Search for the cell housing the specified text and yield its (X, Y) center coordinate. 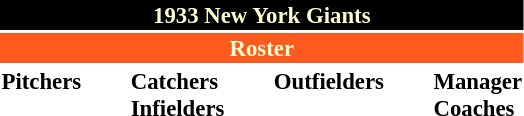
Roster (262, 48)
1933 New York Giants (262, 15)
